Output the (X, Y) coordinate of the center of the cell containing the given text.  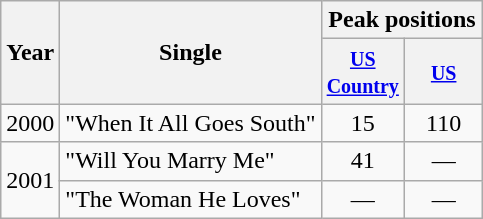
Peak positions (402, 20)
Single (190, 52)
"The Woman He Loves" (190, 199)
Year (30, 52)
US Country (362, 72)
15 (362, 123)
2001 (30, 180)
US (444, 72)
110 (444, 123)
41 (362, 161)
"Will You Marry Me" (190, 161)
2000 (30, 123)
"When It All Goes South" (190, 123)
